Detect which cell encompasses the target text, then output its (X, Y) center coordinate. 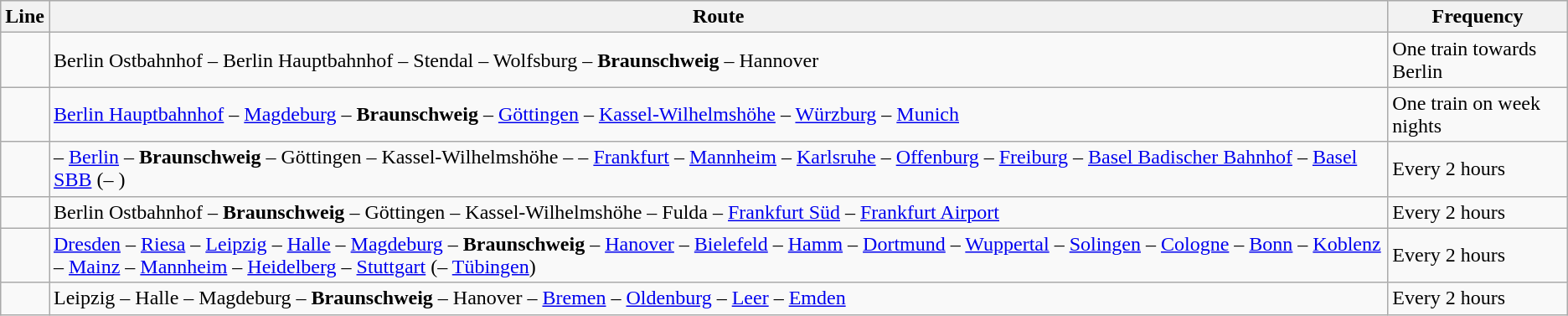
Route (718, 17)
Leipzig – Halle – Magdeburg – Braunschweig – Hanover – Bremen – Oldenburg – Leer – Emden (718, 298)
One train on week nights (1478, 114)
Berlin Ostbahnhof – Braunschweig – Göttingen – Kassel-Wilhelmshöhe – Fulda – Frankfurt Süd – Frankfurt Airport (718, 212)
Berlin Hauptbahnhof – Magdeburg – Braunschweig – Göttingen – Kassel-Wilhelmshöhe – Würzburg – Munich (718, 114)
Berlin Ostbahnhof – Berlin Hauptbahnhof – Stendal – Wolfsburg – Braunschweig – Hannover (718, 60)
One train towards Berlin (1478, 60)
Line (25, 17)
Frequency (1478, 17)
